Return (x, y) of the center of cell containing provided text 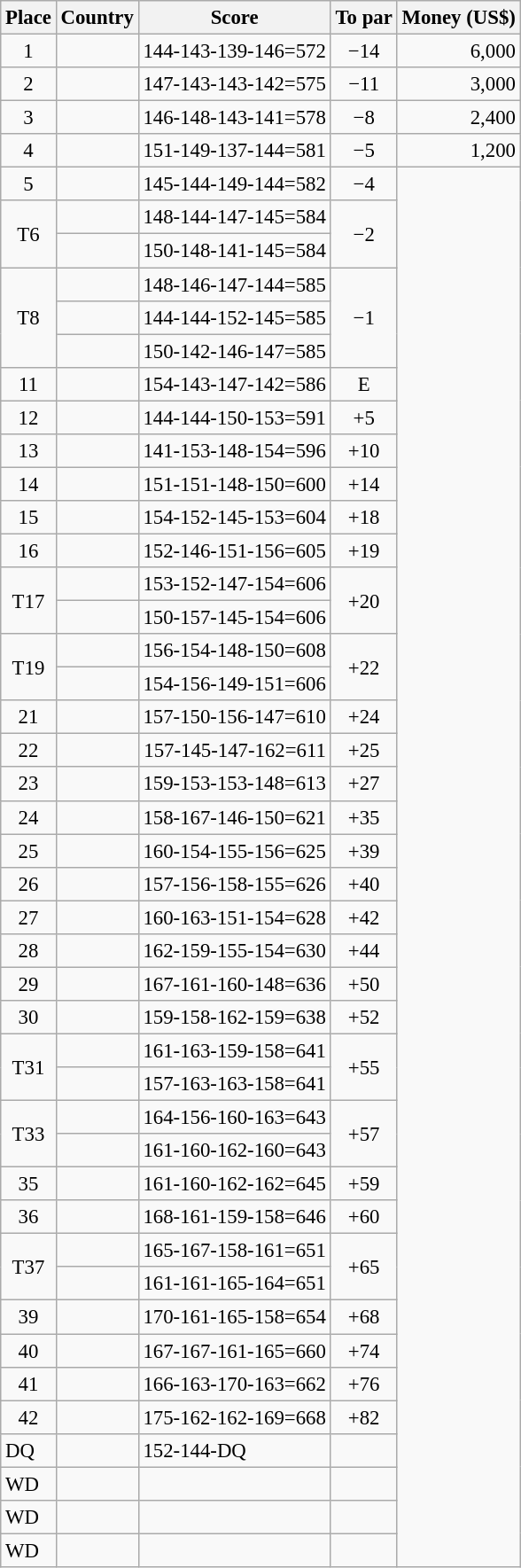
150-148-141-145=584 (234, 251)
167-161-160-148=636 (234, 984)
3 (28, 118)
22 (28, 751)
+27 (363, 784)
11 (28, 384)
15 (28, 518)
+19 (363, 550)
T31 (28, 1067)
161-161-165-164=651 (234, 1284)
161-160-162-160=643 (234, 1151)
159-158-162-159=638 (234, 1018)
165-167-158-161=651 (234, 1251)
160-154-155-156=625 (234, 851)
157-150-156-147=610 (234, 717)
150-142-146-147=585 (234, 351)
+5 (363, 417)
41 (28, 1384)
151-151-148-150=600 (234, 484)
+35 (363, 817)
T33 (28, 1135)
+74 (363, 1351)
T6 (28, 234)
−1 (363, 317)
+20 (363, 601)
148-146-147-144=585 (234, 285)
152-146-151-156=605 (234, 550)
+22 (363, 667)
+59 (363, 1184)
+55 (363, 1067)
6,000 (459, 51)
150-157-145-154=606 (234, 618)
151-149-137-144=581 (234, 151)
160-163-151-154=628 (234, 917)
−2 (363, 234)
Place (28, 18)
157-156-158-155=626 (234, 884)
170-161-165-158=654 (234, 1317)
157-145-147-162=611 (234, 751)
148-144-147-145=584 (234, 217)
+39 (363, 851)
+10 (363, 451)
29 (28, 984)
−8 (363, 118)
30 (28, 1018)
161-160-162-162=645 (234, 1184)
156-154-148-150=608 (234, 651)
+42 (363, 917)
5 (28, 184)
−14 (363, 51)
162-159-155-154=630 (234, 951)
175-162-162-169=668 (234, 1417)
+40 (363, 884)
161-163-159-158=641 (234, 1050)
147-143-143-142=575 (234, 84)
42 (28, 1417)
39 (28, 1317)
To par (363, 18)
+14 (363, 484)
168-161-159-158=646 (234, 1217)
T8 (28, 317)
154-152-145-153=604 (234, 518)
−4 (363, 184)
141-153-148-154=596 (234, 451)
T37 (28, 1268)
166-163-170-163=662 (234, 1384)
158-167-146-150=621 (234, 817)
27 (28, 917)
T19 (28, 667)
13 (28, 451)
35 (28, 1184)
153-152-147-154=606 (234, 584)
+50 (363, 984)
−11 (363, 84)
21 (28, 717)
26 (28, 884)
144-144-150-153=591 (234, 417)
+60 (363, 1217)
+24 (363, 717)
164-156-160-163=643 (234, 1118)
167-167-161-165=660 (234, 1351)
−5 (363, 151)
144-143-139-146=572 (234, 51)
24 (28, 817)
+68 (363, 1317)
36 (28, 1217)
1,200 (459, 151)
157-163-163-158=641 (234, 1084)
154-156-149-151=606 (234, 684)
159-153-153-148=613 (234, 784)
+57 (363, 1135)
145-144-149-144=582 (234, 184)
1 (28, 51)
2,400 (459, 118)
+18 (363, 518)
152-144-DQ (234, 1450)
14 (28, 484)
+65 (363, 1268)
23 (28, 784)
4 (28, 151)
DQ (28, 1450)
E (363, 384)
28 (28, 951)
+82 (363, 1417)
+25 (363, 751)
146-148-143-141=578 (234, 118)
+52 (363, 1018)
3,000 (459, 84)
154-143-147-142=586 (234, 384)
144-144-152-145=585 (234, 317)
25 (28, 851)
Country (97, 18)
+44 (363, 951)
12 (28, 417)
40 (28, 1351)
Money (US$) (459, 18)
+76 (363, 1384)
Score (234, 18)
T17 (28, 601)
2 (28, 84)
16 (28, 550)
